Output the [X, Y] coordinate of the center of the cell containing the given text.  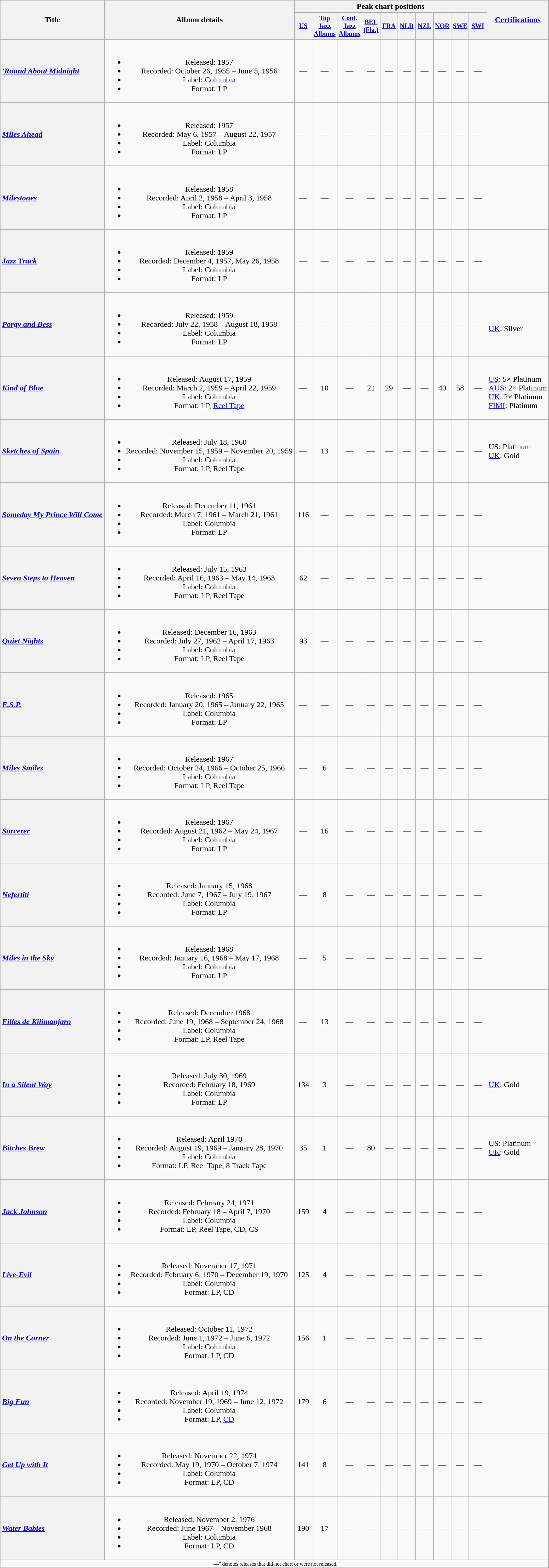
125 [303, 1275]
Get Up with It [52, 1465]
In a Silent Way [52, 1085]
Released: December 1968Recorded: June 19, 1968 – September 24, 1968Label: ColumbiaFormat: LP, Reel Tape [199, 1021]
Filles de Kilimanjaro [52, 1021]
FRA [389, 26]
Released: January 15, 1968Recorded: June 7, 1967 – July 19, 1967Label: ColumbiaFormat: LP [199, 895]
21 [371, 388]
Big Fun [52, 1402]
Sketches of Spain [52, 451]
BEL (Fla.) [371, 26]
Cont. Jazz Albums [350, 26]
80 [371, 1148]
Certifications [518, 20]
On the Corner [52, 1338]
Released: April 1970Recorded: August 19, 1969 – January 28, 1970Label: ColumbiaFormat: LP, Reel Tape, 8 Track Tape [199, 1148]
93 [303, 641]
10 [325, 388]
Released: November 2, 1976Recorded: June 1967 – November 1968Label: ColumbiaFormat: LP, CD [199, 1528]
5 [325, 958]
Sorcerer [52, 831]
NZL [424, 26]
Jack Johnson [52, 1211]
NLD [407, 26]
Seven Steps to Heaven [52, 578]
Released: 1957Recorded: October 26, 1955 – June 5, 1956Label: ColumbiaFormat: LP [199, 71]
Released: 1957Recorded: May 6, 1957 – August 22, 1957Label: ColumbiaFormat: LP [199, 134]
UK: Gold [518, 1085]
Bitches Brew [52, 1148]
141 [303, 1465]
Miles in the Sky [52, 958]
134 [303, 1085]
Released: 1965Recorded: January 20, 1965 – January 22, 1965Label: ColumbiaFormat: LP [199, 705]
Released: July 15, 1963Recorded: April 16, 1963 – May 14, 1963Label: ColumbiaFormat: LP, Reel Tape [199, 578]
3 [325, 1085]
"—" denotes releases that did not chart or were not released. [274, 1564]
17 [325, 1528]
Released: November 17, 1971Recorded: February 6, 1970 – December 19, 1970Label: ColumbiaFormat: LP, CD [199, 1275]
Released: 1968Recorded: January 16, 1968 – May 17, 1968Label: ColumbiaFormat: LP [199, 958]
Released: July 30, 1969Recorded: February 18, 1969Label: ColumbiaFormat: LP [199, 1085]
Peak chart positions [390, 7]
Live-Evil [52, 1275]
Released: July 18, 1960Recorded: November 15, 1959 – November 20, 1959Label: ColumbiaFormat: LP, Reel Tape [199, 451]
UK: Silver [518, 325]
Title [52, 20]
62 [303, 578]
Released: December 16, 1963Recorded: July 27, 1962 – April 17, 1963Label: ColumbiaFormat: LP, Reel Tape [199, 641]
16 [325, 831]
US [303, 26]
Miles Ahead [52, 134]
190 [303, 1528]
Released: 1959Recorded: December 4, 1957, May 26, 1958Label: ColumbiaFormat: LP [199, 261]
156 [303, 1338]
Released: December 11, 1961Recorded: March 7, 1961 – March 21, 1961Label: ColumbiaFormat: LP [199, 515]
Released: 1959Recorded: July 22, 1958 – August 18, 1958Label: ColumbiaFormat: LP [199, 325]
Released: November 22, 1974Recorded: May 19, 1970 – October 7, 1974Label: ColumbiaFormat: LP, CD [199, 1465]
Kind of Blue [52, 388]
Released: 1967Recorded: August 21, 1962 – May 24, 1967Label: ColumbiaFormat: LP [199, 831]
SWE [460, 26]
35 [303, 1148]
Album details [199, 20]
Released: 1958Recorded: April 2, 1958 – April 3, 1958Label: ColumbiaFormat: LP [199, 198]
'Round About Midnight [52, 71]
179 [303, 1402]
116 [303, 515]
29 [389, 388]
Nefertiti [52, 895]
NOR [442, 26]
Released: October 11, 1972Recorded: June 1, 1972 – June 6, 1972Label: ColumbiaFormat: LP, CD [199, 1338]
US: 5× Platinum AUS: 2× Platinum UK: 2× Platinum FIMI: Platinum [518, 388]
Released: 1967Recorded: October 24, 1966 – October 25, 1966Label: ColumbiaFormat: LP, Reel Tape [199, 768]
40 [442, 388]
Porgy and Bess [52, 325]
Someday My Prince Will Come [52, 515]
Miles Smiles [52, 768]
Released: August 17, 1959Recorded: March 2, 1959 – April 22, 1959Label: ColumbiaFormat: LP, Reel Tape [199, 388]
Top Jazz Albums [325, 26]
Released: April 19, 1974Recorded: November 19, 1969 – June 12, 1972Label: ColumbiaFormat: LP, CD [199, 1402]
Released: February 24, 1971Recorded: February 18 – April 7, 1970Label: ColumbiaFormat: LP, Reel Tape, CD, CS [199, 1211]
Milestones [52, 198]
SWI [478, 26]
E.S.P. [52, 705]
Water Babies [52, 1528]
58 [460, 388]
Quiet Nights [52, 641]
159 [303, 1211]
Jazz Track [52, 261]
